Find where the given text appears and provide that cell's center as [X, Y] coordinate. 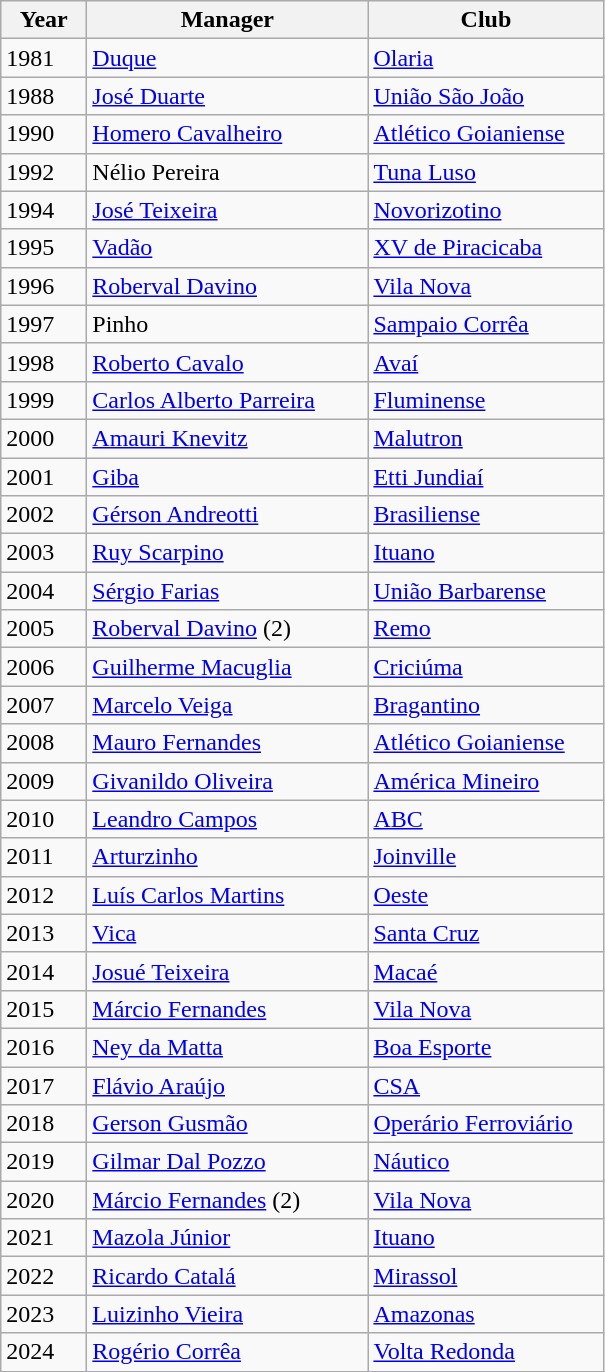
2016 [44, 1047]
Ruy Scarpino [228, 553]
Club [486, 20]
2008 [44, 743]
2019 [44, 1162]
Roberto Cavalo [228, 362]
ABC [486, 819]
América Mineiro [486, 781]
2022 [44, 1276]
Marcelo Veiga [228, 705]
Flávio Araújo [228, 1085]
1995 [44, 248]
2024 [44, 1352]
XV de Piracicaba [486, 248]
Carlos Alberto Parreira [228, 400]
2003 [44, 553]
Mauro Fernandes [228, 743]
Náutico [486, 1162]
2023 [44, 1314]
2020 [44, 1200]
Criciúma [486, 667]
Ney da Matta [228, 1047]
2017 [44, 1085]
Márcio Fernandes (2) [228, 1200]
Amazonas [486, 1314]
2011 [44, 857]
1999 [44, 400]
Luizinho Vieira [228, 1314]
Vica [228, 933]
1992 [44, 172]
Etti Jundiaí [486, 477]
1990 [44, 134]
2000 [44, 438]
José Duarte [228, 96]
Josué Teixeira [228, 971]
Santa Cruz [486, 933]
Brasiliense [486, 515]
Rogério Corrêa [228, 1352]
Fluminense [486, 400]
Nélio Pereira [228, 172]
2001 [44, 477]
2007 [44, 705]
Arturzinho [228, 857]
União São João [486, 96]
Volta Redonda [486, 1352]
Avaí [486, 362]
Amauri Knevitz [228, 438]
2014 [44, 971]
2006 [44, 667]
Bragantino [486, 705]
Mirassol [486, 1276]
1988 [44, 96]
2004 [44, 591]
Boa Esporte [486, 1047]
1994 [44, 210]
2010 [44, 819]
1996 [44, 286]
Homero Cavalheiro [228, 134]
Novorizotino [486, 210]
Manager [228, 20]
Roberval Davino [228, 286]
1998 [44, 362]
Gérson Andreotti [228, 515]
Duque [228, 58]
Givanildo Oliveira [228, 781]
Leandro Campos [228, 819]
Mazola Júnior [228, 1238]
Pinho [228, 324]
1997 [44, 324]
Giba [228, 477]
2013 [44, 933]
Remo [486, 629]
Márcio Fernandes [228, 1009]
Guilherme Macuglia [228, 667]
União Barbarense [486, 591]
Sampaio Corrêa [486, 324]
2005 [44, 629]
Gilmar Dal Pozzo [228, 1162]
Sérgio Farias [228, 591]
Malutron [486, 438]
Gerson Gusmão [228, 1124]
Luís Carlos Martins [228, 895]
Joinville [486, 857]
Operário Ferroviário [486, 1124]
Vadão [228, 248]
1981 [44, 58]
Ricardo Catalá [228, 1276]
2002 [44, 515]
Macaé [486, 971]
Tuna Luso [486, 172]
2015 [44, 1009]
2018 [44, 1124]
Oeste [486, 895]
2021 [44, 1238]
CSA [486, 1085]
2009 [44, 781]
Year [44, 20]
José Teixeira [228, 210]
Olaria [486, 58]
Roberval Davino (2) [228, 629]
2012 [44, 895]
